Return the [X, Y] coordinate for the center point of the cell that contains the specified text.  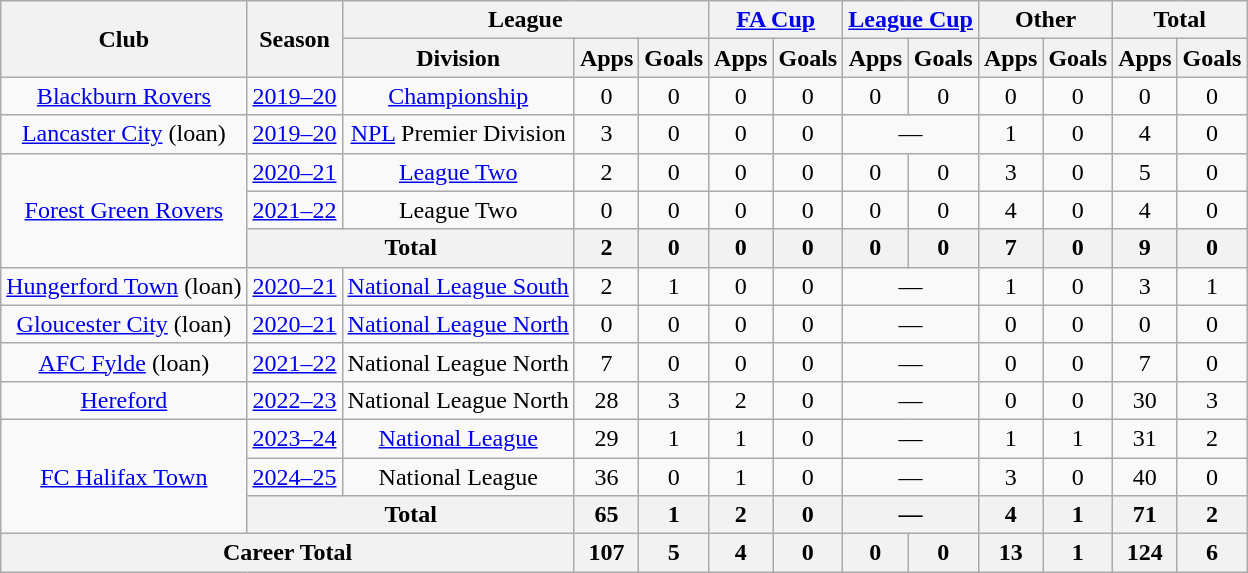
Blackburn Rovers [124, 96]
6 [1212, 553]
League [526, 20]
NPL Premier Division [458, 134]
Club [124, 39]
Lancaster City (loan) [124, 134]
AFC Fylde (loan) [124, 362]
Season [294, 39]
Other [1045, 20]
28 [606, 400]
31 [1145, 438]
FA Cup [776, 20]
Division [458, 58]
9 [1145, 248]
36 [606, 477]
2024–25 [294, 477]
Forest Green Rovers [124, 210]
National League South [458, 286]
2023–24 [294, 438]
13 [1010, 553]
65 [606, 515]
FC Halifax Town [124, 476]
2022–23 [294, 400]
71 [1145, 515]
Hungerford Town (loan) [124, 286]
Hereford [124, 400]
29 [606, 438]
107 [606, 553]
Gloucester City (loan) [124, 324]
40 [1145, 477]
30 [1145, 400]
Career Total [288, 553]
124 [1145, 553]
Championship [458, 96]
League Cup [911, 20]
